From the cell containing the given text, extract its center point as [X, Y] coordinate. 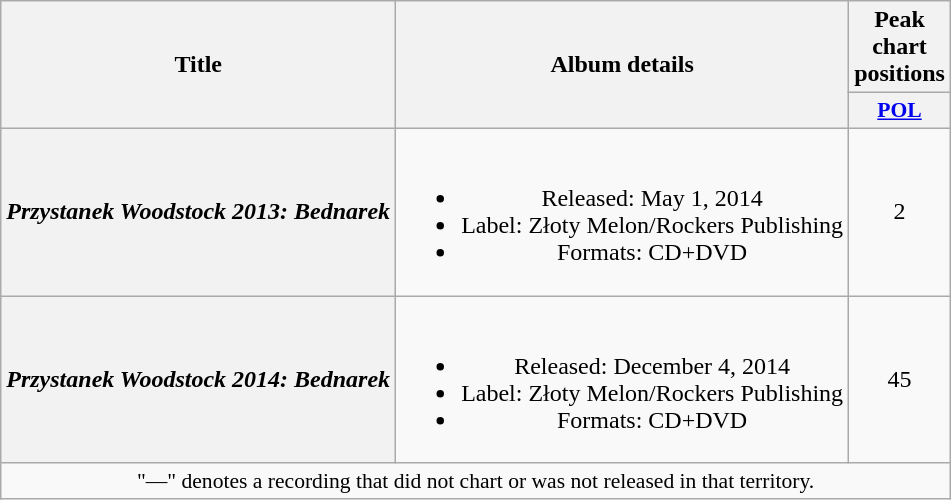
Released: May 1, 2014Label: Złoty Melon/Rockers PublishingFormats: CD+DVD [622, 212]
Released: December 4, 2014Label: Złoty Melon/Rockers PublishingFormats: CD+DVD [622, 380]
45 [900, 380]
Przystanek Woodstock 2013: Bednarek [198, 212]
Album details [622, 65]
POL [900, 111]
Przystanek Woodstock 2014: Bednarek [198, 380]
Title [198, 65]
Peak chart positions [900, 47]
2 [900, 212]
"—" denotes a recording that did not chart or was not released in that territory. [476, 481]
